Return (x, y) of the center of cell containing provided text 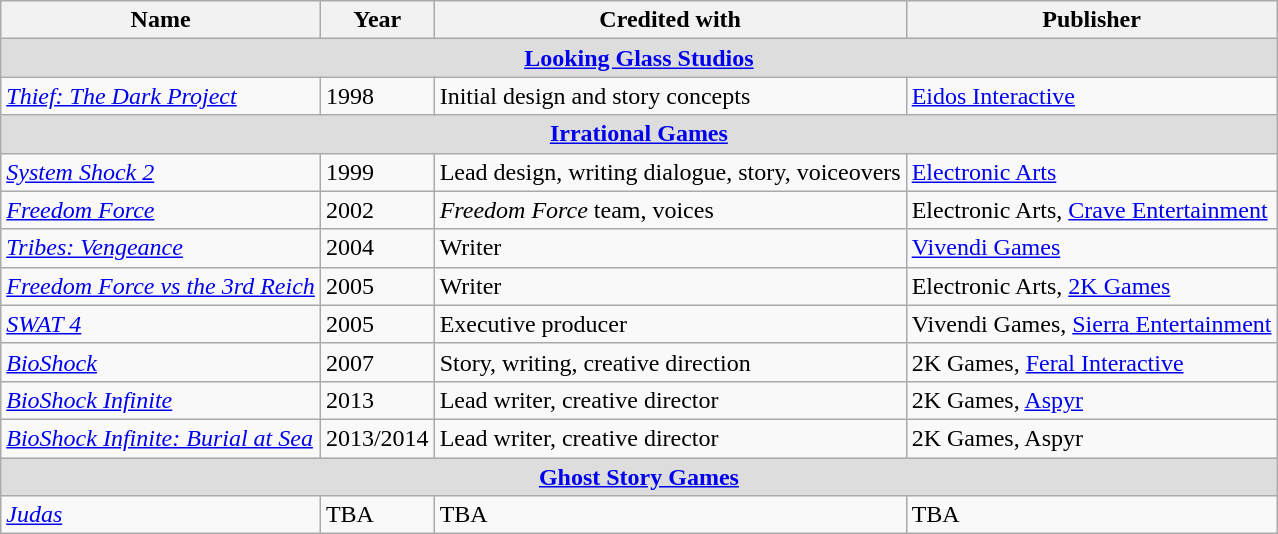
Electronic Arts, 2K Games (1092, 286)
BioShock Infinite (161, 400)
BioShock (161, 362)
1999 (377, 172)
Vivendi Games (1092, 248)
2013 (377, 400)
Freedom Force team, voices (670, 210)
Lead design, writing dialogue, story, voiceovers (670, 172)
Freedom Force (161, 210)
2007 (377, 362)
Tribes: Vengeance (161, 248)
2002 (377, 210)
Judas (161, 515)
Story, writing, creative direction (670, 362)
Electronic Arts (1092, 172)
Thief: The Dark Project (161, 96)
Year (377, 20)
Looking Glass Studios (639, 58)
Freedom Force vs the 3rd Reich (161, 286)
Electronic Arts, Crave Entertainment (1092, 210)
2004 (377, 248)
Irrational Games (639, 134)
Executive producer (670, 324)
System Shock 2 (161, 172)
2013/2014 (377, 438)
Initial design and story concepts (670, 96)
1998 (377, 96)
Credited with (670, 20)
Vivendi Games, Sierra Entertainment (1092, 324)
BioShock Infinite: Burial at Sea (161, 438)
Publisher (1092, 20)
Eidos Interactive (1092, 96)
SWAT 4 (161, 324)
Ghost Story Games (639, 477)
2K Games, Feral Interactive (1092, 362)
Name (161, 20)
